Scan for the cell matching the given text and deliver its (X, Y) coordinate at center. 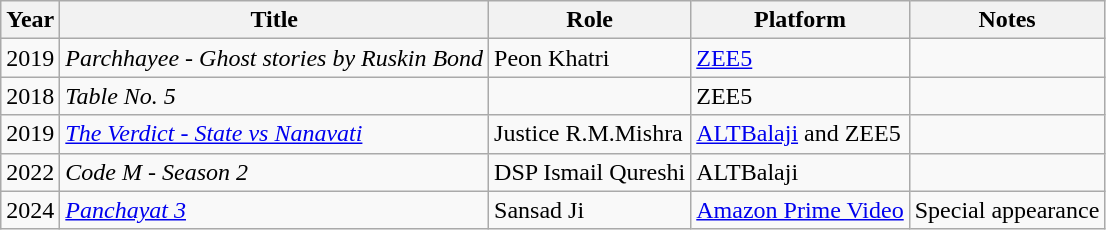
Title (274, 20)
Amazon Prime Video (800, 210)
Parchhayee - Ghost stories by Ruskin Bond (274, 58)
Special appearance (1007, 210)
ALTBalaji (800, 172)
Year (30, 20)
Role (590, 20)
Code M - Season 2 (274, 172)
Table No. 5 (274, 96)
The Verdict - State vs Nanavati (274, 134)
2024 (30, 210)
2018 (30, 96)
Justice R.M.Mishra (590, 134)
Sansad Ji (590, 210)
ALTBalaji and ZEE5 (800, 134)
Panchayat 3 (274, 210)
Peon Khatri (590, 58)
Notes (1007, 20)
DSP Ismail Qureshi (590, 172)
Platform (800, 20)
2022 (30, 172)
